Scan for the cell matching the given text and deliver its [X, Y] coordinate at center. 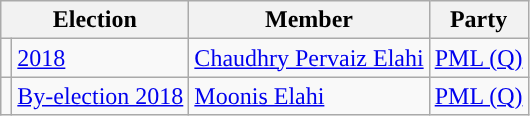
Chaudhry Pervaiz Elahi [309, 58]
Member [309, 20]
Election [95, 20]
2018 [100, 58]
Party [478, 20]
Moonis Elahi [309, 96]
By-election 2018 [100, 96]
